Scan for the cell matching the given text and deliver its [x, y] coordinate at center. 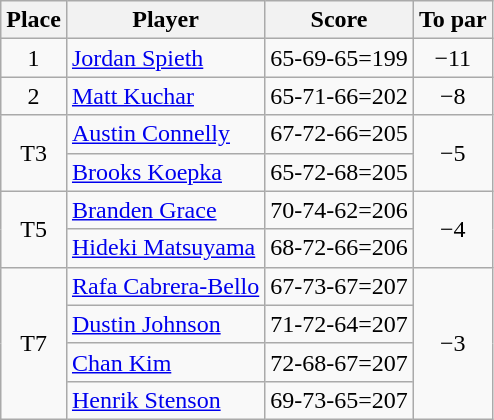
To par [452, 20]
Dustin Johnson [165, 324]
70-74-62=206 [340, 210]
Jordan Spieth [165, 58]
−3 [452, 343]
Branden Grace [165, 210]
65-69-65=199 [340, 58]
71-72-64=207 [340, 324]
Matt Kuchar [165, 96]
Austin Connelly [165, 134]
Place [34, 20]
67-72-66=205 [340, 134]
1 [34, 58]
Hideki Matsuyama [165, 248]
T5 [34, 229]
2 [34, 96]
−8 [452, 96]
67-73-67=207 [340, 286]
−4 [452, 229]
Score [340, 20]
72-68-67=207 [340, 362]
Henrik Stenson [165, 400]
T7 [34, 343]
Rafa Cabrera-Bello [165, 286]
T3 [34, 153]
Brooks Koepka [165, 172]
Player [165, 20]
69-73-65=207 [340, 400]
−5 [452, 153]
−11 [452, 58]
65-71-66=202 [340, 96]
65-72-68=205 [340, 172]
Chan Kim [165, 362]
68-72-66=206 [340, 248]
